Return the (X, Y) coordinate for the center point of the cell that contains the specified text.  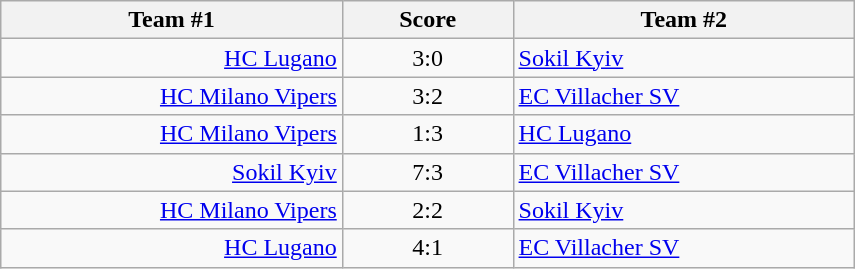
Team #2 (684, 20)
3:2 (428, 96)
Score (428, 20)
7:3 (428, 172)
4:1 (428, 248)
Team #1 (172, 20)
2:2 (428, 210)
3:0 (428, 58)
1:3 (428, 134)
